Provide the [x, y] coordinate of the cell's center where the given text is located.  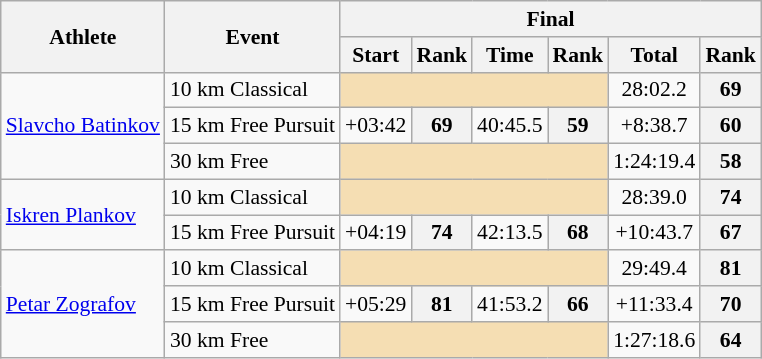
40:45.5 [510, 126]
+8:38.7 [654, 126]
60 [730, 126]
59 [578, 126]
Petar Zografov [83, 304]
Start [376, 55]
Athlete [83, 36]
+10:43.7 [654, 233]
64 [730, 340]
Total [654, 55]
+05:29 [376, 304]
70 [730, 304]
28:02.2 [654, 90]
58 [730, 162]
41:53.2 [510, 304]
29:49.4 [654, 269]
+11:33.4 [654, 304]
+03:42 [376, 126]
68 [578, 233]
28:39.0 [654, 197]
Iskren Plankov [83, 214]
Slavcho Batinkov [83, 126]
+04:19 [376, 233]
1:27:18.6 [654, 340]
66 [578, 304]
Final [550, 19]
Time [510, 55]
Event [252, 36]
42:13.5 [510, 233]
1:24:19.4 [654, 162]
67 [730, 233]
